Return the [X, Y] coordinate for the center point of the cell that contains the specified text.  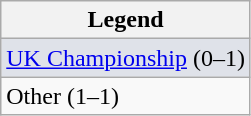
Other (1–1) [126, 96]
Legend [126, 20]
UK Championship (0–1) [126, 58]
